For the text-containing cell, return its midpoint in (X, Y) coordinate format. 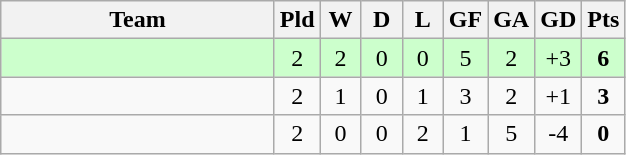
GA (512, 20)
W (340, 20)
Pld (297, 20)
GD (558, 20)
-4 (558, 134)
D (382, 20)
Pts (604, 20)
GF (465, 20)
Team (138, 20)
+3 (558, 58)
6 (604, 58)
+1 (558, 96)
L (422, 20)
